Return the [x, y] coordinate for the center point of the cell that contains the specified text.  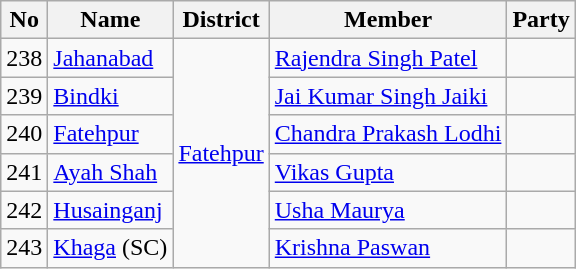
Member [388, 20]
Ayah Shah [110, 172]
No [24, 20]
240 [24, 134]
Chandra Prakash Lodhi [388, 134]
Rajendra Singh Patel [388, 58]
Party [541, 20]
241 [24, 172]
239 [24, 96]
Husainganj [110, 210]
242 [24, 210]
Vikas Gupta [388, 172]
District [221, 20]
238 [24, 58]
Krishna Paswan [388, 248]
243 [24, 248]
Bindki [110, 96]
Name [110, 20]
Khaga (SC) [110, 248]
Jai Kumar Singh Jaiki [388, 96]
Jahanabad [110, 58]
Usha Maurya [388, 210]
